Extract the [X, Y] coordinate from the center of the cell holding the provided text.  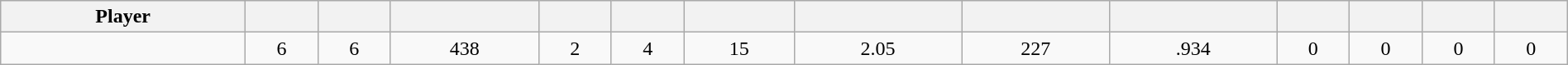
4 [648, 48]
Player [123, 17]
15 [739, 48]
.934 [1193, 48]
227 [1035, 48]
438 [465, 48]
2 [575, 48]
2.05 [878, 48]
